Detect which cell encompasses the target text, then output its [x, y] center coordinate. 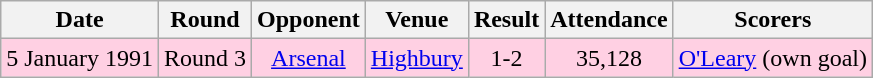
5 January 1991 [80, 58]
Attendance [609, 20]
35,128 [609, 58]
Venue [416, 20]
Result [506, 20]
Opponent [309, 20]
Round 3 [204, 58]
Highbury [416, 58]
Arsenal [309, 58]
Round [204, 20]
Scorers [772, 20]
O'Leary (own goal) [772, 58]
Date [80, 20]
1-2 [506, 58]
